Output the [x, y] coordinate of the center of the cell containing the given text.  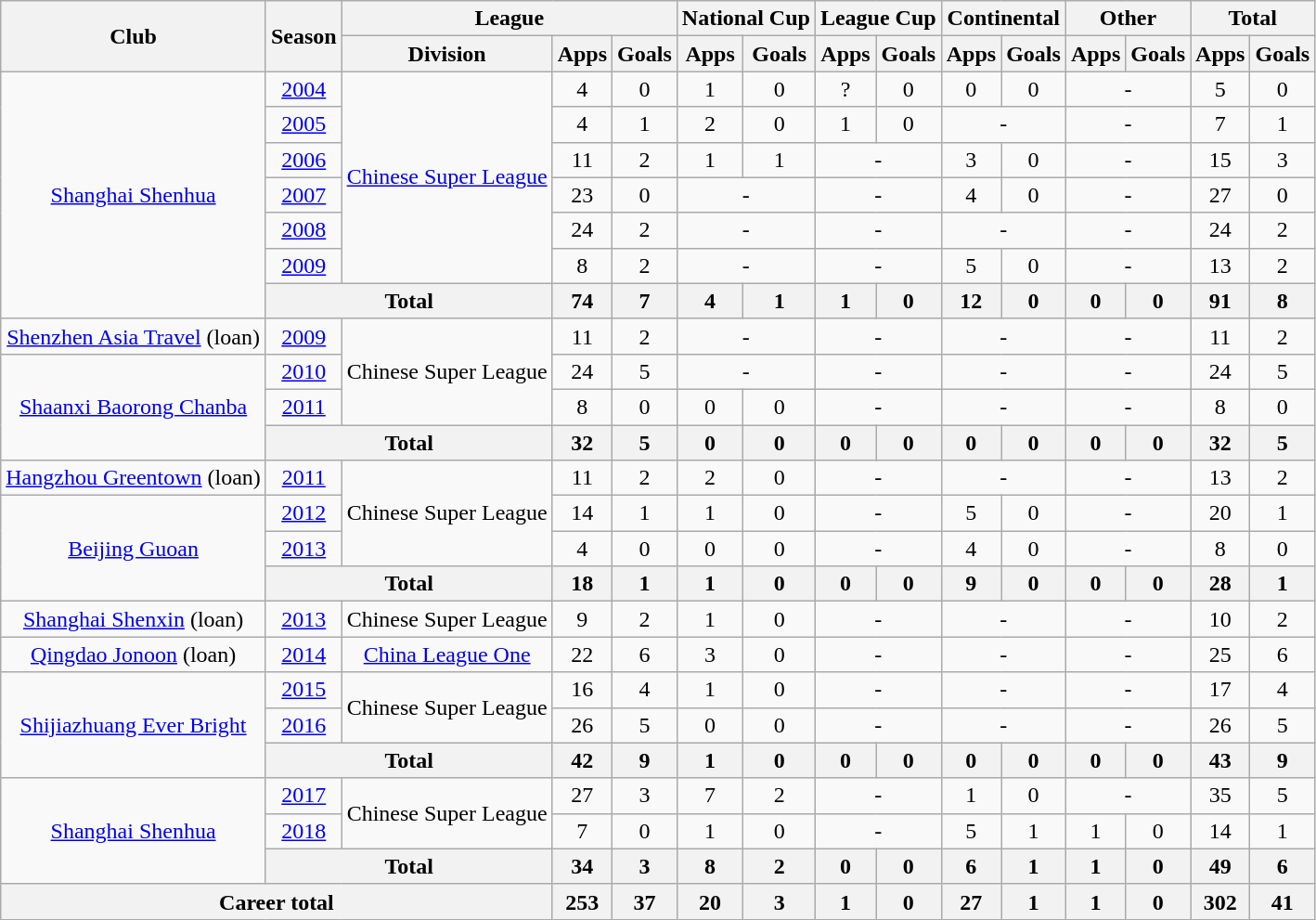
35 [1220, 796]
2007 [303, 195]
43 [1220, 760]
41 [1283, 901]
Hangzhou Greentown (loan) [134, 478]
Shaanxi Baorong Chanba [134, 407]
34 [582, 866]
National Cup [746, 19]
2006 [303, 160]
2014 [303, 654]
16 [582, 690]
15 [1220, 160]
2017 [303, 796]
49 [1220, 866]
2004 [303, 89]
China League One [447, 654]
Club [134, 36]
Continental [1003, 19]
12 [971, 301]
91 [1220, 301]
302 [1220, 901]
2010 [303, 371]
League Cup [878, 19]
Season [303, 36]
Beijing Guoan [134, 549]
League [509, 19]
74 [582, 301]
17 [1220, 690]
Shijiazhuang Ever Bright [134, 725]
Shanghai Shenxin (loan) [134, 619]
Qingdao Jonoon (loan) [134, 654]
2016 [303, 725]
Career total [277, 901]
Division [447, 54]
28 [1220, 584]
2015 [303, 690]
2018 [303, 831]
10 [1220, 619]
2005 [303, 124]
42 [582, 760]
37 [645, 901]
23 [582, 195]
25 [1220, 654]
? [845, 89]
18 [582, 584]
253 [582, 901]
22 [582, 654]
Other [1128, 19]
Shenzhen Asia Travel (loan) [134, 336]
2008 [303, 230]
2012 [303, 513]
